Locate the cell with the specified text and output its [x, y] center coordinate. 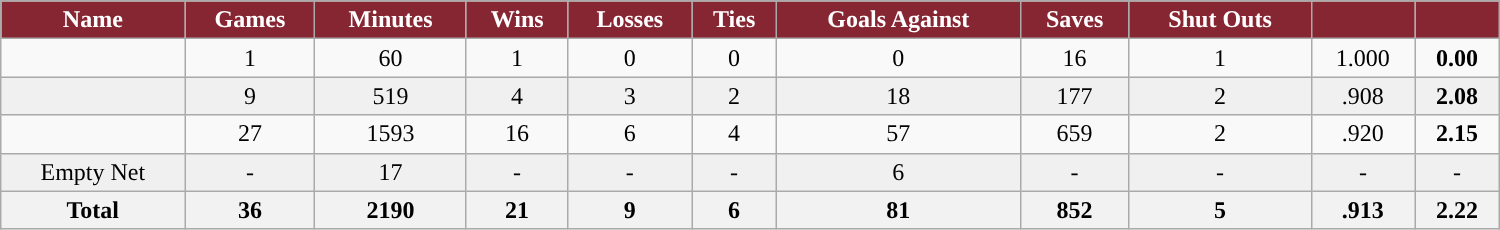
36 [250, 210]
60 [390, 58]
852 [1074, 210]
0.00 [1458, 58]
2.08 [1458, 96]
Minutes [390, 20]
5 [1220, 210]
.913 [1363, 210]
Losses [630, 20]
1593 [390, 134]
177 [1074, 96]
Goals Against [899, 20]
519 [390, 96]
3 [630, 96]
.908 [1363, 96]
57 [899, 134]
1.000 [1363, 58]
2.15 [1458, 134]
21 [517, 210]
17 [390, 172]
Name [93, 20]
659 [1074, 134]
Ties [734, 20]
Wins [517, 20]
2.22 [1458, 210]
Total [93, 210]
Empty Net [93, 172]
.920 [1363, 134]
Games [250, 20]
2190 [390, 210]
81 [899, 210]
18 [899, 96]
Shut Outs [1220, 20]
Saves [1074, 20]
27 [250, 134]
